Return the (x, y) coordinate for the center point of the cell that contains the specified text.  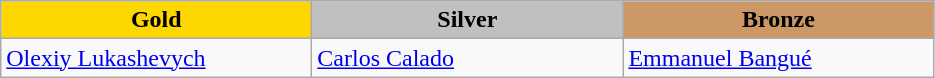
Silver (468, 20)
Gold (156, 20)
Carlos Calado (468, 58)
Olexiy Lukashevych (156, 58)
Emmanuel Bangué (778, 58)
Bronze (778, 20)
